Identify which cell holds the provided text, then report its (X, Y) central coordinate. 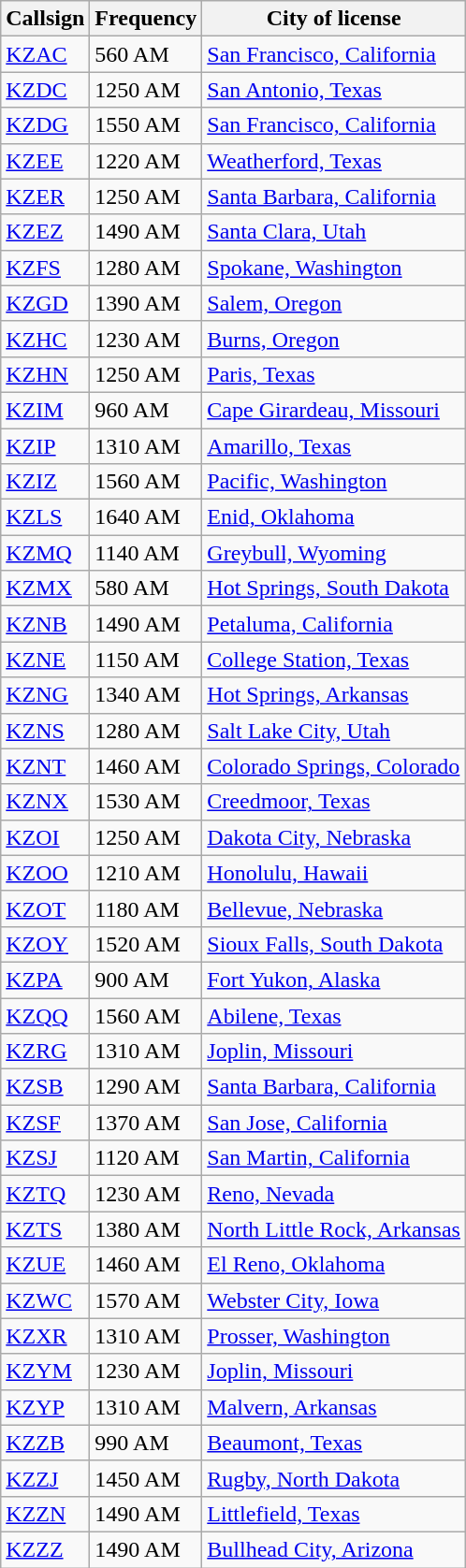
KZHC (45, 339)
Sioux Falls, South Dakota (334, 944)
San Martin, California (334, 1158)
Creedmoor, Texas (334, 802)
College Station, Texas (334, 660)
KZZZ (45, 1549)
KZSJ (45, 1158)
El Reno, Oklahoma (334, 1265)
Rugby, North Dakota (334, 1478)
KZZN (45, 1514)
Reno, Nevada (334, 1194)
KZOO (45, 873)
Amarillo, Texas (334, 446)
Spokane, Washington (334, 268)
1450 AM (146, 1478)
KZNB (45, 624)
Prosser, Washington (334, 1336)
San Antonio, Texas (334, 90)
1640 AM (146, 517)
KZUE (45, 1265)
1180 AM (146, 908)
North Little Rock, Arkansas (334, 1229)
KZNX (45, 802)
Bullhead City, Arizona (334, 1549)
KZIP (45, 446)
KZNE (45, 660)
KZER (45, 196)
1380 AM (146, 1229)
KZPA (45, 980)
Paris, Texas (334, 374)
Greybull, Wyoming (334, 553)
San Jose, California (334, 1123)
Hot Springs, South Dakota (334, 588)
Enid, Oklahoma (334, 517)
990 AM (146, 1443)
1150 AM (146, 660)
KZOI (45, 837)
KZFS (45, 268)
KZNG (45, 695)
KZIZ (45, 482)
KZYP (45, 1407)
Burns, Oregon (334, 339)
Callsign (45, 19)
Dakota City, Nebraska (334, 837)
1120 AM (146, 1158)
Malvern, Arkansas (334, 1407)
1290 AM (146, 1087)
KZSB (45, 1087)
KZGD (45, 303)
KZNS (45, 731)
580 AM (146, 588)
560 AM (146, 54)
KZIM (45, 410)
1370 AM (146, 1123)
Beaumont, Texas (334, 1443)
1570 AM (146, 1300)
Hot Springs, Arkansas (334, 695)
KZNT (45, 766)
Pacific, Washington (334, 482)
1550 AM (146, 125)
KZOY (45, 944)
KZDG (45, 125)
Webster City, Iowa (334, 1300)
Santa Clara, Utah (334, 232)
KZZB (45, 1443)
Littlefield, Texas (334, 1514)
960 AM (146, 410)
KZTQ (45, 1194)
Salem, Oregon (334, 303)
KZRG (45, 1052)
1390 AM (146, 303)
KZZJ (45, 1478)
KZWC (45, 1300)
KZTS (45, 1229)
KZSF (45, 1123)
900 AM (146, 980)
KZEE (45, 161)
KZMX (45, 588)
Frequency (146, 19)
KZXR (45, 1336)
Colorado Springs, Colorado (334, 766)
1520 AM (146, 944)
Weatherford, Texas (334, 161)
KZMQ (45, 553)
Abilene, Texas (334, 1015)
KZAC (45, 54)
KZLS (45, 517)
1340 AM (146, 695)
Fort Yukon, Alaska (334, 980)
KZQQ (45, 1015)
KZYM (45, 1372)
Petaluma, California (334, 624)
1220 AM (146, 161)
KZHN (45, 374)
1140 AM (146, 553)
Salt Lake City, Utah (334, 731)
Bellevue, Nebraska (334, 908)
1530 AM (146, 802)
Honolulu, Hawaii (334, 873)
KZEZ (45, 232)
Cape Girardeau, Missouri (334, 410)
City of license (334, 19)
KZDC (45, 90)
KZOT (45, 908)
1210 AM (146, 873)
